Locate the cell with the specified text and output its [X, Y] center coordinate. 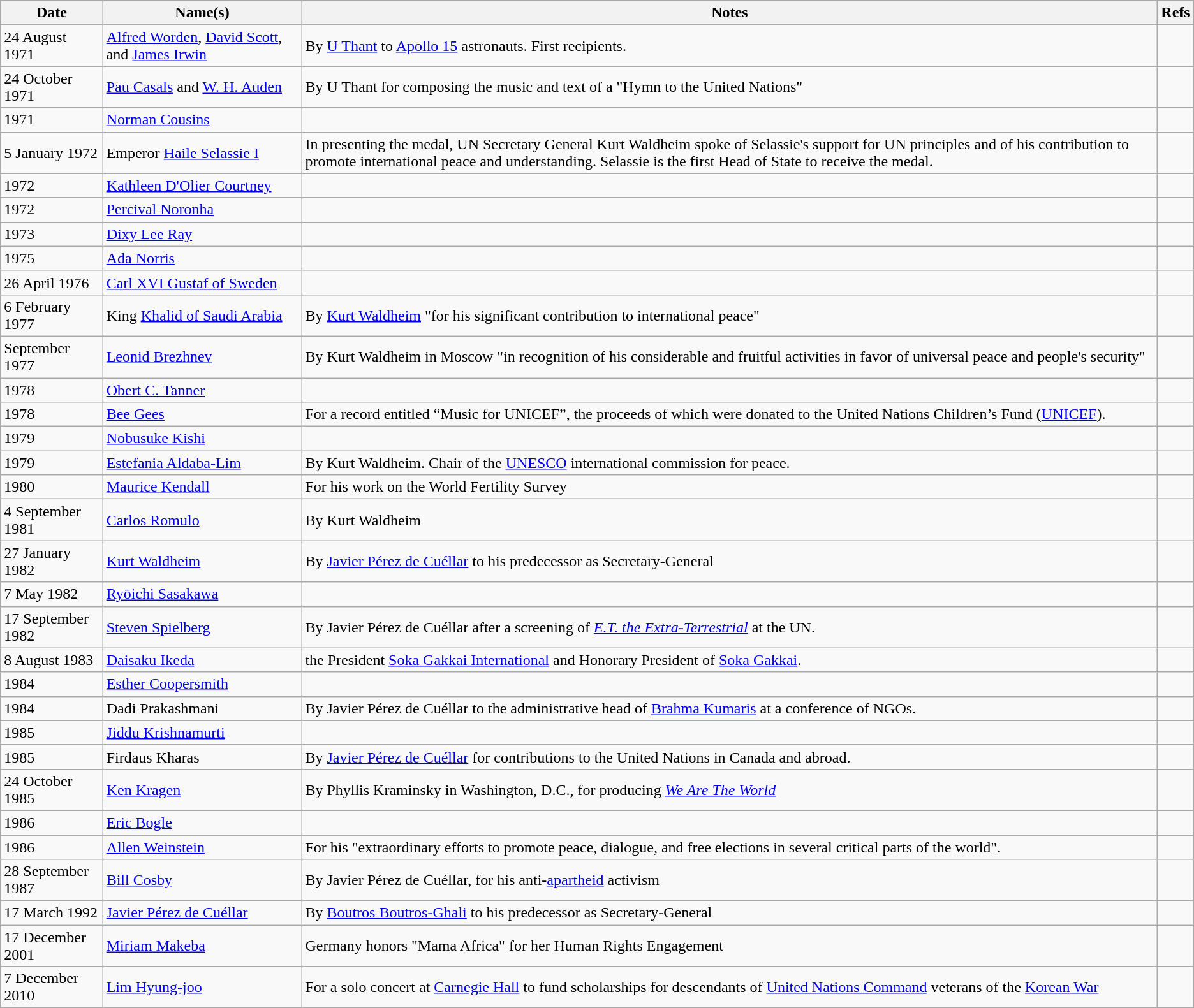
Steven Spielberg [202, 627]
Esther Coopersmith [202, 684]
Emperor Haile Selassie I [202, 153]
1971 [52, 120]
28 September 1987 [52, 880]
24 August 1971 [52, 46]
By Javier Pérez de Cuéllar to his predecessor as Secretary-General [730, 561]
Lim Hyung-joo [202, 987]
Jiddu Krishnamurti [202, 733]
Name(s) [202, 13]
For a record entitled “Music for UNICEF”, the proceeds of which were donated to the United Nations Children’s Fund (UNICEF). [730, 414]
4 September 1981 [52, 520]
26 April 1976 [52, 282]
27 January 1982 [52, 561]
Dadi Prakashmani [202, 708]
Leonid Brezhnev [202, 357]
Carlos Romulo [202, 520]
Carl XVI Gustaf of Sweden [202, 282]
By Javier Pérez de Cuéllar after a screening of E.T. the Extra-Terrestrial at the UN. [730, 627]
7 December 2010 [52, 987]
Percival Noronha [202, 210]
By U Thant to Apollo 15 astronauts. First recipients. [730, 46]
By Kurt Waldheim. Chair of the UNESCO international commission for peace. [730, 463]
Pau Casals and W. H. Auden [202, 87]
King Khalid of Saudi Arabia [202, 315]
By U Thant for composing the music and text of a "Hymn to the United Nations" [730, 87]
6 February 1977 [52, 315]
Firdaus Kharas [202, 757]
By Kurt Waldheim "for his significant contribution to international peace" [730, 315]
Germany honors "Mama Africa" for her Human Rights Engagement [730, 946]
Miriam Makeba [202, 946]
1980 [52, 487]
Bill Cosby [202, 880]
Estefania Aldaba-Lim [202, 463]
8 August 1983 [52, 660]
Notes [730, 13]
By Boutros Boutros-Ghali to his predecessor as Secretary-General [730, 913]
Norman Cousins [202, 120]
Javier Pérez de Cuéllar [202, 913]
Daisaku Ikeda [202, 660]
For a solo concert at Carnegie Hall to fund scholarships for descendants of United Nations Command veterans of the Korean War [730, 987]
Ada Norris [202, 258]
By Javier Pérez de Cuéllar, for his anti-apartheid activism [730, 880]
Bee Gees [202, 414]
By Javier Pérez de Cuéllar for contributions to the United Nations in Canada and abroad. [730, 757]
24 October 1971 [52, 87]
By Kurt Waldheim in Moscow "in recognition of his considerable and fruitful activities in favor of universal peace and people's security" [730, 357]
For his "extraordinary efforts to promote peace, dialogue, and free elections in several critical parts of the world". [730, 847]
17 March 1992 [52, 913]
Ryōichi Sasakawa [202, 594]
1973 [52, 234]
Nobusuke Kishi [202, 439]
Date [52, 13]
Maurice Kendall [202, 487]
5 January 1972 [52, 153]
17 September 1982 [52, 627]
7 May 1982 [52, 594]
17 December 2001 [52, 946]
Obert C. Tanner [202, 390]
24 October 1985 [52, 789]
Allen Weinstein [202, 847]
Kathleen D'Olier Courtney [202, 186]
Kurt Waldheim [202, 561]
Refs [1176, 13]
September 1977 [52, 357]
By Phyllis Kraminsky in Washington, D.C., for producing We Are The World [730, 789]
Ken Kragen [202, 789]
1975 [52, 258]
the President Soka Gakkai International and Honorary President of Soka Gakkai. [730, 660]
Eric Bogle [202, 822]
By Kurt Waldheim [730, 520]
Alfred Worden, David Scott, and James Irwin [202, 46]
For his work on the World Fertility Survey [730, 487]
By Javier Pérez de Cuéllar to the administrative head of Brahma Kumaris at a conference of NGOs. [730, 708]
Dixy Lee Ray [202, 234]
